Return [x, y] of the center of cell containing provided text 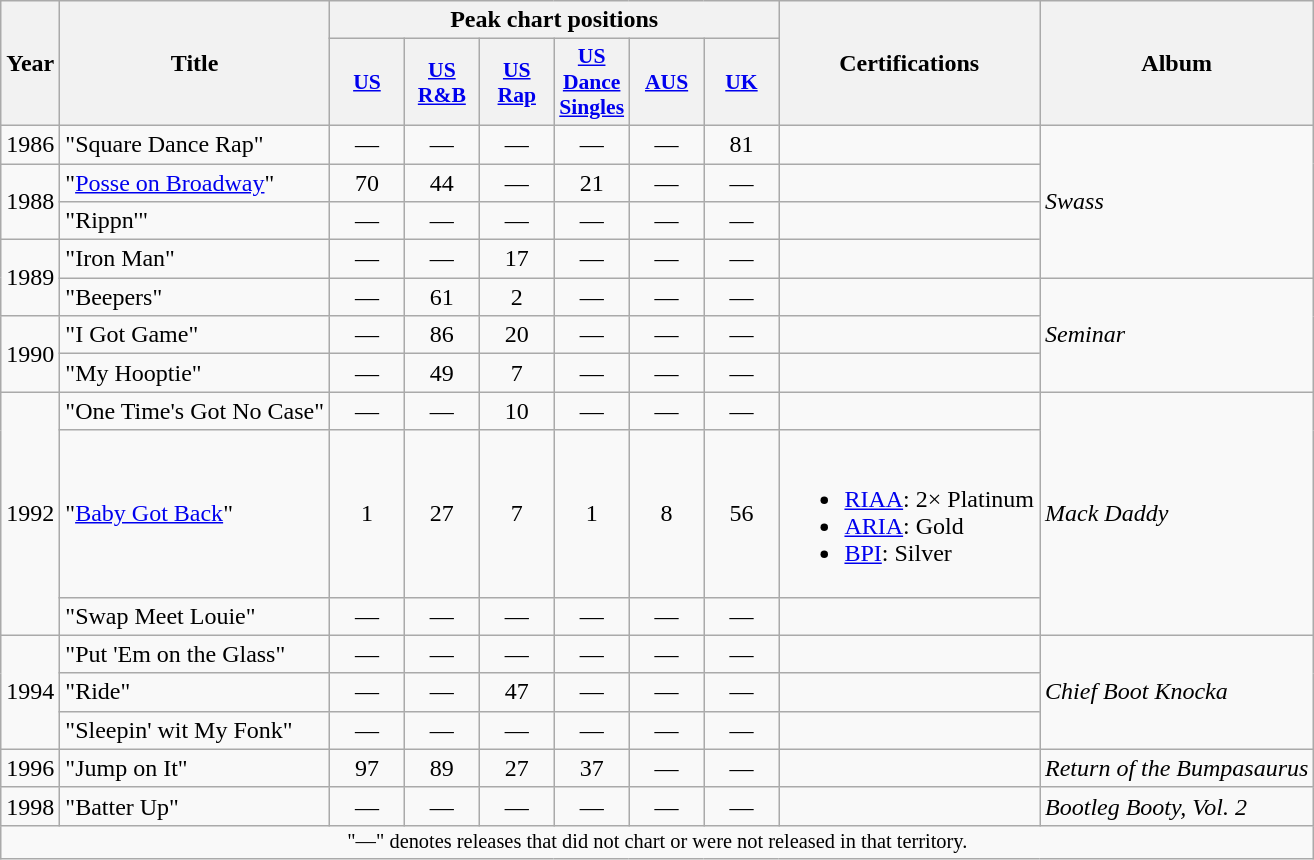
49 [442, 373]
"Baby Got Back" [195, 514]
Peak chart positions [554, 20]
"Square Dance Rap" [195, 144]
20 [516, 335]
US R&B [442, 82]
"Sleepin' wit My Fonk" [195, 730]
"Rippn'" [195, 221]
UK [742, 82]
"One Time's Got No Case" [195, 411]
"Posse on Broadway" [195, 183]
AUS [666, 82]
Swass [1177, 201]
37 [592, 768]
Album [1177, 64]
"Iron Man" [195, 259]
10 [516, 411]
2 [516, 297]
1998 [30, 806]
"Batter Up" [195, 806]
"Ride" [195, 692]
Bootleg Booty, Vol. 2 [1177, 806]
1990 [30, 354]
89 [442, 768]
"Jump on It" [195, 768]
1989 [30, 278]
Chief Boot Knocka [1177, 692]
RIAA: 2× PlatinumARIA: GoldBPI: Silver [910, 514]
Return of the Bumpasaurus [1177, 768]
US Rap [516, 82]
1992 [30, 514]
Title [195, 64]
"—" denotes releases that did not chart or were not released in that territory. [658, 842]
1988 [30, 202]
1986 [30, 144]
47 [516, 692]
56 [742, 514]
Seminar [1177, 335]
"I Got Game" [195, 335]
86 [442, 335]
US [366, 82]
Certifications [910, 64]
"Beepers" [195, 297]
"Put 'Em on the Glass" [195, 654]
Mack Daddy [1177, 514]
81 [742, 144]
US Dance Singles [592, 82]
97 [366, 768]
70 [366, 183]
21 [592, 183]
"Swap Meet Louie" [195, 616]
17 [516, 259]
8 [666, 514]
61 [442, 297]
1994 [30, 692]
"My Hooptie" [195, 373]
44 [442, 183]
1996 [30, 768]
Year [30, 64]
